Identify which cell holds the provided text, then report its (x, y) central coordinate. 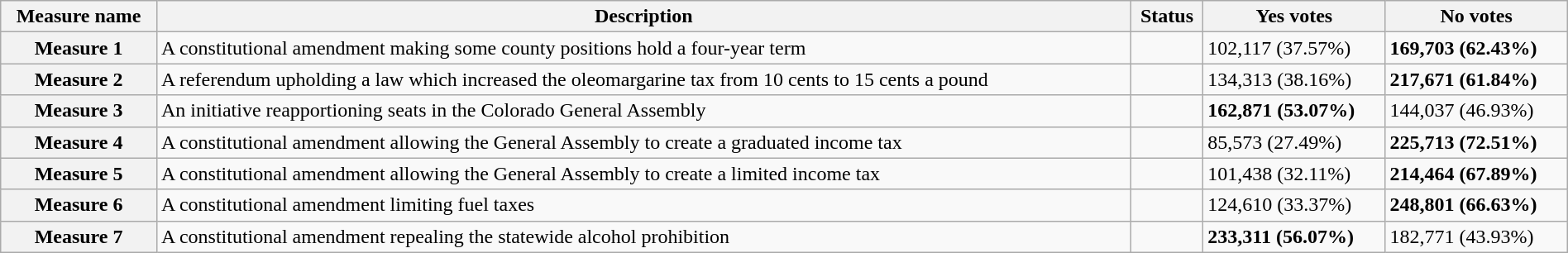
Status (1166, 17)
A referendum upholding a law which increased the oleomargarine tax from 10 cents to 15 cents a pound (643, 79)
85,573 (27.49%) (1294, 142)
A constitutional amendment making some county positions hold a four-year term (643, 48)
182,771 (43.93%) (1476, 236)
214,464 (67.89%) (1476, 174)
Description (643, 17)
225,713 (72.51%) (1476, 142)
134,313 (38.16%) (1294, 79)
248,801 (66.63%) (1476, 205)
A constitutional amendment allowing the General Assembly to create a limited income tax (643, 174)
Measure 5 (79, 174)
Measure 1 (79, 48)
144,037 (46.93%) (1476, 111)
Measure 7 (79, 236)
Measure 3 (79, 111)
Yes votes (1294, 17)
217,671 (61.84%) (1476, 79)
233,311 (56.07%) (1294, 236)
Measure name (79, 17)
No votes (1476, 17)
Measure 4 (79, 142)
An initiative reapportioning seats in the Colorado General Assembly (643, 111)
A constitutional amendment limiting fuel taxes (643, 205)
A constitutional amendment repealing the statewide alcohol prohibition (643, 236)
Measure 2 (79, 79)
101,438 (32.11%) (1294, 174)
169,703 (62.43%) (1476, 48)
124,610 (33.37%) (1294, 205)
162,871 (53.07%) (1294, 111)
Measure 6 (79, 205)
A constitutional amendment allowing the General Assembly to create a graduated income tax (643, 142)
102,117 (37.57%) (1294, 48)
